From the cell containing the given text, extract its center point as (X, Y) coordinate. 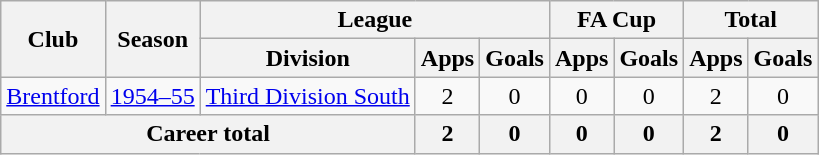
Club (53, 39)
1954–55 (152, 96)
League (374, 20)
Season (152, 39)
Division (308, 58)
Career total (208, 134)
Third Division South (308, 96)
FA Cup (616, 20)
Brentford (53, 96)
Total (751, 20)
